Locate the cell with the specified text and output its (X, Y) center coordinate. 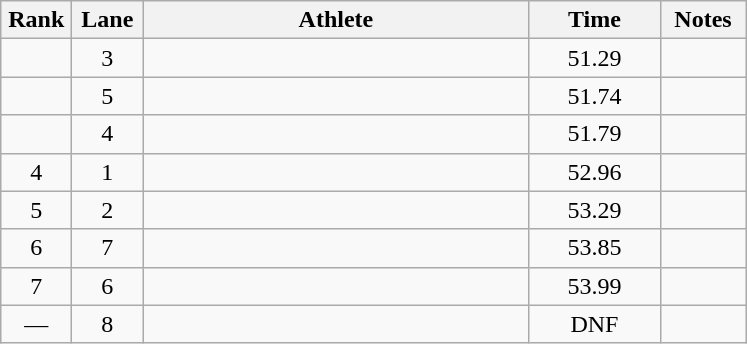
3 (108, 58)
— (36, 324)
53.99 (594, 286)
2 (108, 210)
53.29 (594, 210)
8 (108, 324)
51.74 (594, 96)
52.96 (594, 172)
Notes (703, 20)
51.29 (594, 58)
53.85 (594, 248)
DNF (594, 324)
1 (108, 172)
Athlete (336, 20)
Time (594, 20)
51.79 (594, 134)
Lane (108, 20)
Rank (36, 20)
